Identify which cell holds the provided text, then report its (x, y) central coordinate. 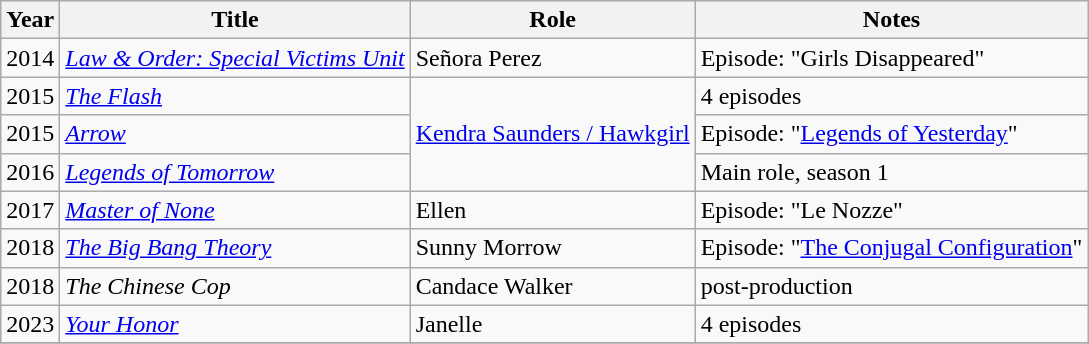
Candace Walker (552, 286)
post-production (892, 286)
Title (235, 20)
Role (552, 20)
The Big Bang Theory (235, 248)
Kendra Saunders / Hawkgirl (552, 134)
Janelle (552, 324)
Notes (892, 20)
Episode: "Girls Disappeared" (892, 58)
Sunny Morrow (552, 248)
Master of None (235, 210)
Episode: "Legends of Yesterday" (892, 134)
Law & Order: Special Victims Unit (235, 58)
Legends of Tomorrow (235, 172)
Year (30, 20)
2016 (30, 172)
Main role, season 1 (892, 172)
Señora Perez (552, 58)
Ellen (552, 210)
Episode: "Le Nozze" (892, 210)
Your Honor (235, 324)
2017 (30, 210)
2014 (30, 58)
Arrow (235, 134)
The Chinese Cop (235, 286)
Episode: "The Conjugal Configuration" (892, 248)
2023 (30, 324)
The Flash (235, 96)
